Find where the given text appears and provide that cell's center as [X, Y] coordinate. 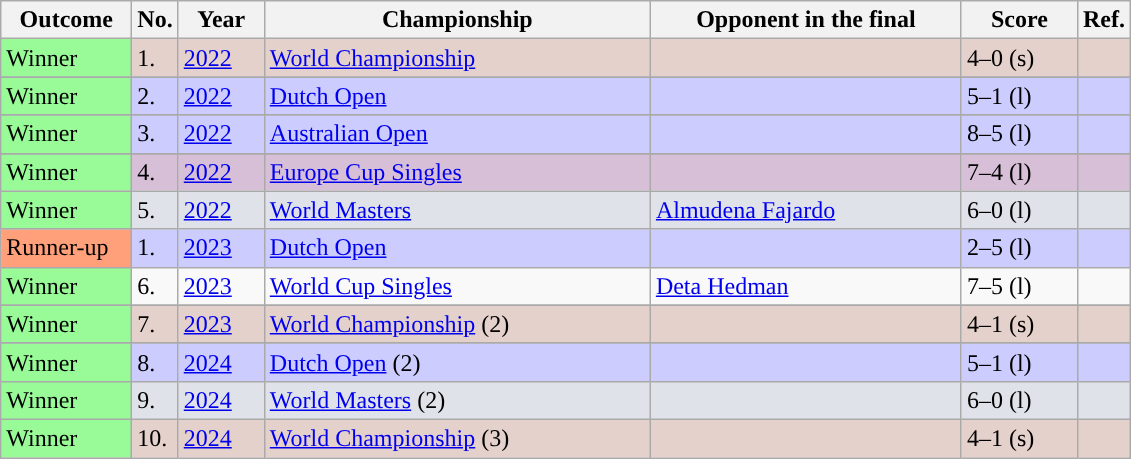
No. [155, 20]
6. [155, 286]
Year [221, 20]
7–4 (l) [1019, 172]
Runner-up [66, 248]
Opponent in the final [806, 20]
World Championship [457, 58]
Championship [457, 20]
World Championship (3) [457, 438]
7. [155, 324]
Ref. [1104, 20]
8. [155, 362]
World Masters [457, 210]
World Championship (2) [457, 324]
10. [155, 438]
9. [155, 400]
4. [155, 172]
Australian Open [457, 134]
Dutch Open (2) [457, 362]
8–5 (l) [1019, 134]
World Masters (2) [457, 400]
2–5 (l) [1019, 248]
Score [1019, 20]
World Cup Singles [457, 286]
7–5 (l) [1019, 286]
2. [155, 96]
Europe Cup Singles [457, 172]
Deta Hedman [806, 286]
5. [155, 210]
3. [155, 134]
Almudena Fajardo [806, 210]
Outcome [66, 20]
4–0 (s) [1019, 58]
